Detect which cell encompasses the target text, then output its (x, y) center coordinate. 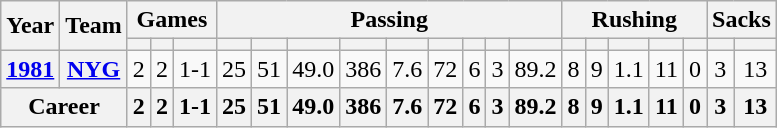
NYG (94, 69)
Passing (390, 20)
Sacks (741, 20)
Rushing (634, 20)
1981 (30, 69)
Career (64, 107)
Games (172, 20)
Year (30, 26)
Team (94, 26)
